Identify which cell holds the provided text, then report its [X, Y] central coordinate. 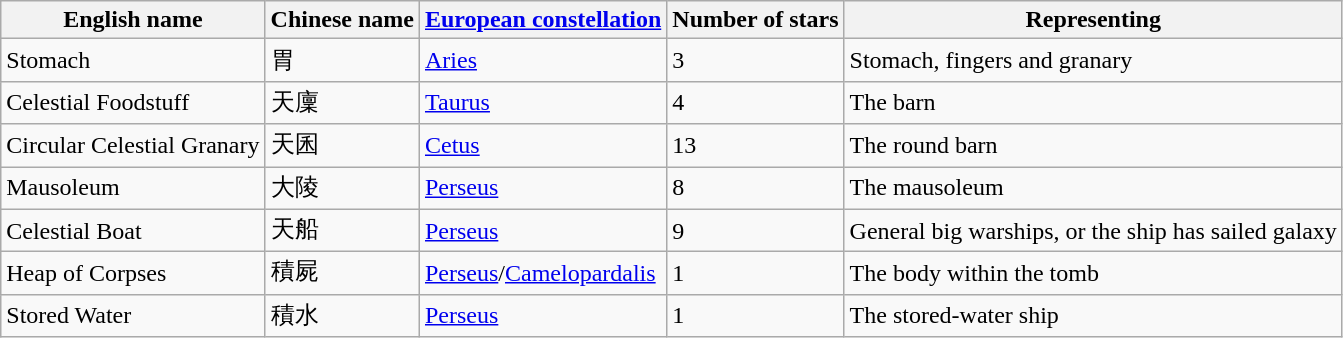
Heap of Corpses [133, 274]
Representing [1093, 20]
胃 [342, 60]
Perseus/Camelopardalis [542, 274]
13 [756, 146]
Celestial Boat [133, 230]
Mausoleum [133, 188]
3 [756, 60]
The stored-water ship [1093, 316]
9 [756, 230]
Stomach, fingers and granary [1093, 60]
English name [133, 20]
General big warships, or the ship has sailed galaxy [1093, 230]
The barn [1093, 102]
天廩 [342, 102]
Cetus [542, 146]
The round barn [1093, 146]
積水 [342, 316]
Aries [542, 60]
Taurus [542, 102]
Chinese name [342, 20]
Circular Celestial Granary [133, 146]
8 [756, 188]
Stored Water [133, 316]
大陵 [342, 188]
Celestial Foodstuff [133, 102]
The mausoleum [1093, 188]
European constellation [542, 20]
天囷 [342, 146]
積屍 [342, 274]
Stomach [133, 60]
4 [756, 102]
The body within the tomb [1093, 274]
天船 [342, 230]
Number of stars [756, 20]
